Scan for the cell matching the given text and deliver its [x, y] coordinate at center. 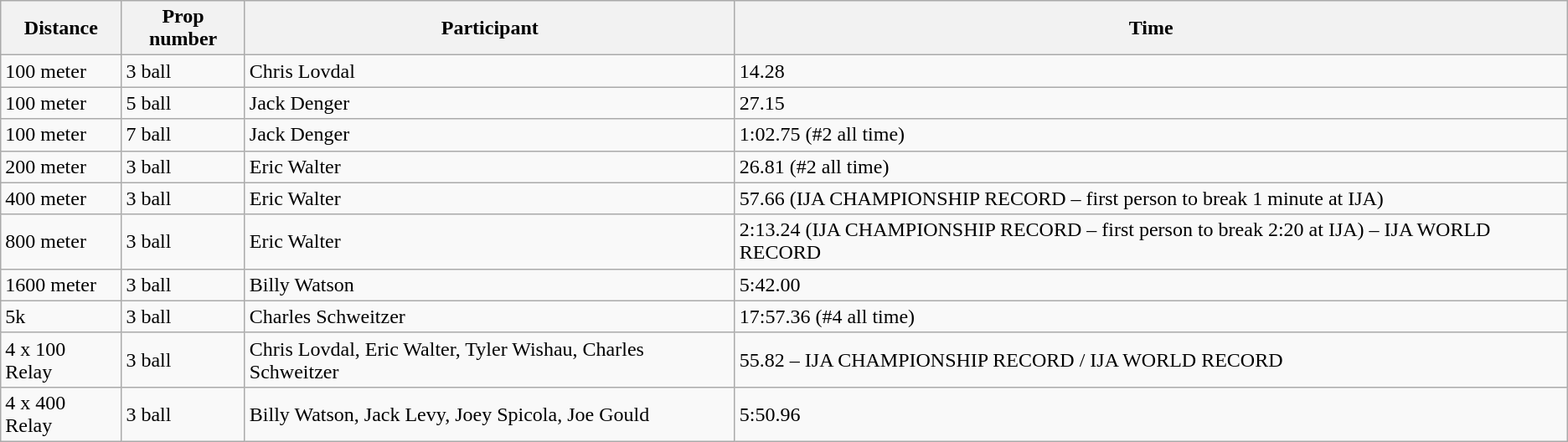
1:02.75 (#2 all time) [1151, 135]
4 x 400 Relay [61, 414]
26.81 (#2 all time) [1151, 167]
2:13.24 (IJA CHAMPIONSHIP RECORD – first person to break 2:20 at IJA) – IJA WORLD RECORD [1151, 241]
Distance [61, 28]
1600 meter [61, 285]
5k [61, 316]
800 meter [61, 241]
Chris Lovdal, Eric Walter, Tyler Wishau, Charles Schweitzer [489, 360]
200 meter [61, 167]
Time [1151, 28]
Chris Lovdal [489, 71]
Billy Watson [489, 285]
Charles Schweitzer [489, 316]
5 ball [183, 103]
400 meter [61, 198]
Billy Watson, Jack Levy, Joey Spicola, Joe Gould [489, 414]
5:42.00 [1151, 285]
5:50.96 [1151, 414]
7 ball [183, 135]
14.28 [1151, 71]
27.15 [1151, 103]
57.66 (IJA CHAMPIONSHIP RECORD – first person to break 1 minute at IJA) [1151, 198]
4 x 100 Relay [61, 360]
Participant [489, 28]
17:57.36 (#4 all time) [1151, 316]
55.82 – IJA CHAMPIONSHIP RECORD / IJA WORLD RECORD [1151, 360]
Prop number [183, 28]
